Extract the [x, y] coordinate from the center of the cell holding the provided text.  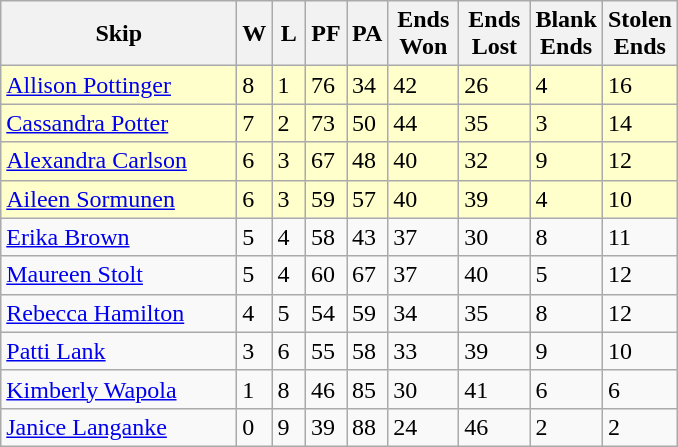
60 [326, 275]
42 [424, 85]
Rebecca Hamilton [119, 313]
Aileen Sormunen [119, 199]
Blank Ends [566, 34]
W [254, 34]
Patti Lank [119, 351]
Allison Pottinger [119, 85]
PF [326, 34]
33 [424, 351]
43 [366, 237]
44 [424, 123]
41 [494, 389]
54 [326, 313]
48 [366, 161]
50 [366, 123]
Janice Langanke [119, 427]
L [289, 34]
26 [494, 85]
7 [254, 123]
Skip [119, 34]
Cassandra Potter [119, 123]
14 [640, 123]
85 [366, 389]
11 [640, 237]
Kimberly Wapola [119, 389]
88 [366, 427]
Maureen Stolt [119, 275]
32 [494, 161]
76 [326, 85]
24 [424, 427]
16 [640, 85]
55 [326, 351]
PA [366, 34]
73 [326, 123]
Ends Lost [494, 34]
Alexandra Carlson [119, 161]
Erika Brown [119, 237]
57 [366, 199]
Ends Won [424, 34]
Stolen Ends [640, 34]
0 [254, 427]
